Provide the (X, Y) coordinate of the cell's center where the given text is located.  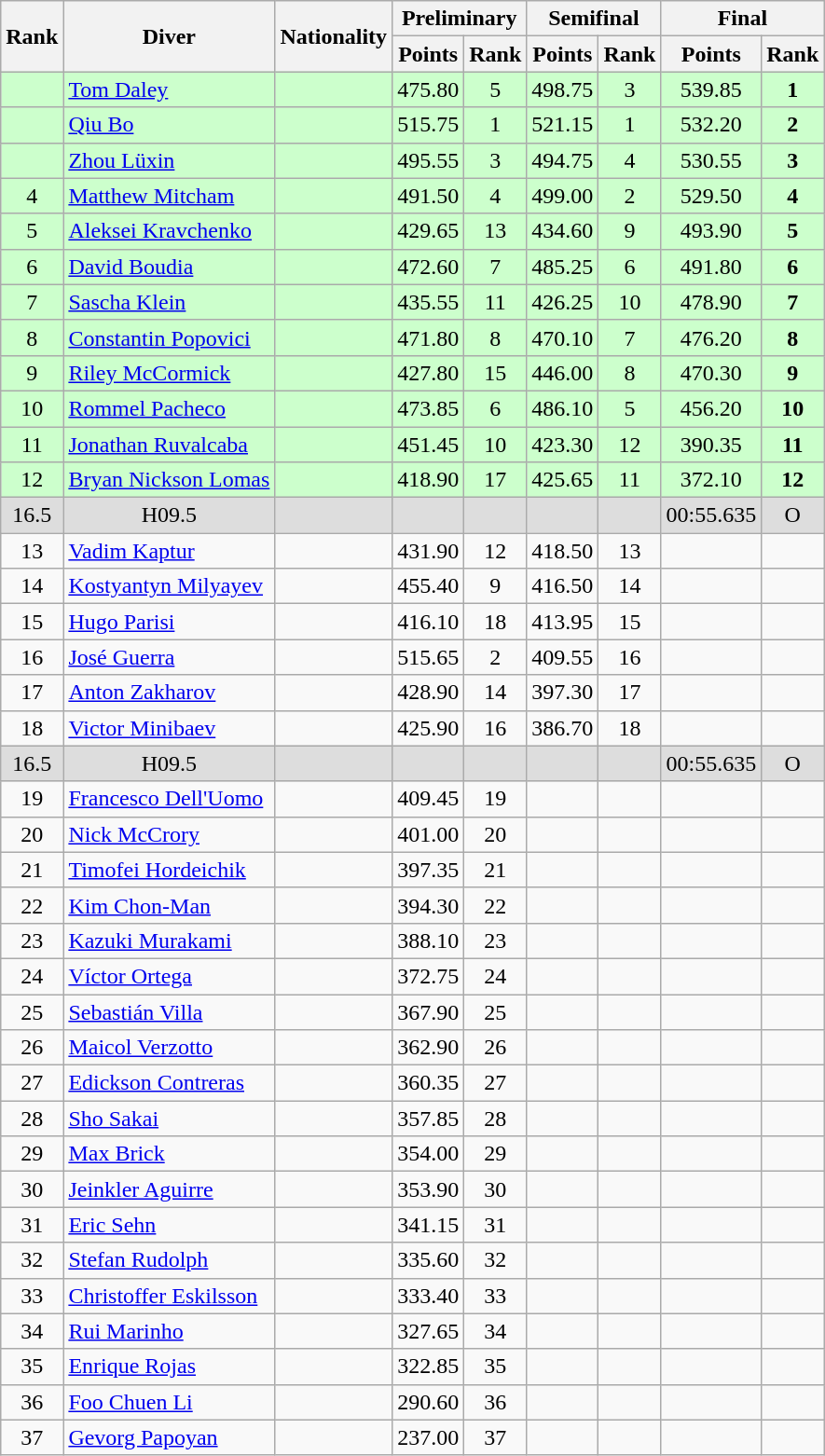
425.90 (429, 728)
Nick McCrory (170, 834)
397.30 (563, 693)
Stefan Rudolph (170, 1260)
Tom Daley (170, 89)
397.35 (429, 870)
Vadim Kaptur (170, 551)
341.15 (429, 1225)
539.85 (711, 89)
521.15 (563, 125)
353.90 (429, 1189)
473.85 (429, 408)
Sho Sakai (170, 1119)
409.55 (563, 657)
394.30 (429, 905)
470.30 (711, 373)
390.35 (711, 445)
Semifinal (594, 19)
429.65 (429, 231)
418.50 (563, 551)
455.40 (429, 586)
Victor Minibaev (170, 728)
532.20 (711, 125)
529.50 (711, 196)
Eric Sehn (170, 1225)
Gevorg Papoyan (170, 1437)
401.00 (429, 834)
David Boudia (170, 267)
418.90 (429, 480)
Matthew Mitcham (170, 196)
472.60 (429, 267)
Timofei Hordeichik (170, 870)
Aleksei Kravchenko (170, 231)
Zhou Lüxin (170, 160)
530.55 (711, 160)
446.00 (563, 373)
416.50 (563, 586)
335.60 (429, 1260)
451.45 (429, 445)
372.75 (429, 976)
Sebastián Villa (170, 1011)
388.10 (429, 941)
498.75 (563, 89)
Final (742, 19)
Sascha Klein (170, 302)
Víctor Ortega (170, 976)
Kostyantyn Milyayev (170, 586)
367.90 (429, 1011)
357.85 (429, 1119)
515.65 (429, 657)
494.75 (563, 160)
362.90 (429, 1048)
Constantin Popovici (170, 337)
493.90 (711, 231)
476.20 (711, 337)
Jeinkler Aguirre (170, 1189)
Diver (170, 36)
Christoffer Eskilsson (170, 1296)
478.90 (711, 302)
Riley McCormick (170, 373)
386.70 (563, 728)
416.10 (429, 622)
495.55 (429, 160)
Preliminary (460, 19)
Rommel Pacheco (170, 408)
423.30 (563, 445)
322.85 (429, 1367)
Bryan Nickson Lomas (170, 480)
333.40 (429, 1296)
Rui Marinho (170, 1331)
Nationality (334, 36)
237.00 (429, 1437)
435.55 (429, 302)
470.10 (563, 337)
372.10 (711, 480)
José Guerra (170, 657)
Foo Chuen Li (170, 1402)
471.80 (429, 337)
290.60 (429, 1402)
Francesco Dell'Uomo (170, 799)
456.20 (711, 408)
Kazuki Murakami (170, 941)
431.90 (429, 551)
486.10 (563, 408)
Maicol Verzotto (170, 1048)
Qiu Bo (170, 125)
354.00 (429, 1154)
515.75 (429, 125)
327.65 (429, 1331)
425.65 (563, 480)
485.25 (563, 267)
Edickson Contreras (170, 1083)
475.80 (429, 89)
Hugo Parisi (170, 622)
Jonathan Ruvalcaba (170, 445)
Kim Chon-Man (170, 905)
491.50 (429, 196)
Anton Zakharov (170, 693)
360.35 (429, 1083)
427.80 (429, 373)
434.60 (563, 231)
428.90 (429, 693)
Enrique Rojas (170, 1367)
413.95 (563, 622)
Max Brick (170, 1154)
491.80 (711, 267)
426.25 (563, 302)
409.45 (429, 799)
499.00 (563, 196)
